For the text-containing cell, return its midpoint in (X, Y) coordinate format. 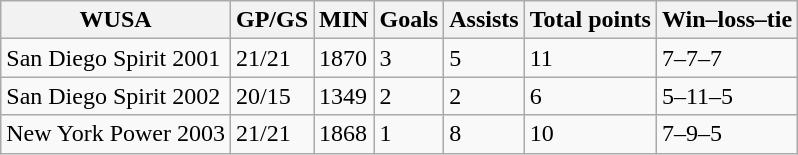
San Diego Spirit 2002 (116, 96)
10 (590, 134)
Total points (590, 20)
New York Power 2003 (116, 134)
1870 (344, 58)
Assists (484, 20)
1349 (344, 96)
1 (409, 134)
6 (590, 96)
MIN (344, 20)
GP/GS (272, 20)
5–11–5 (726, 96)
7–9–5 (726, 134)
20/15 (272, 96)
WUSA (116, 20)
8 (484, 134)
Goals (409, 20)
5 (484, 58)
1868 (344, 134)
7–7–7 (726, 58)
3 (409, 58)
Win–loss–tie (726, 20)
San Diego Spirit 2001 (116, 58)
11 (590, 58)
